For the text-containing cell, return its midpoint in [x, y] coordinate format. 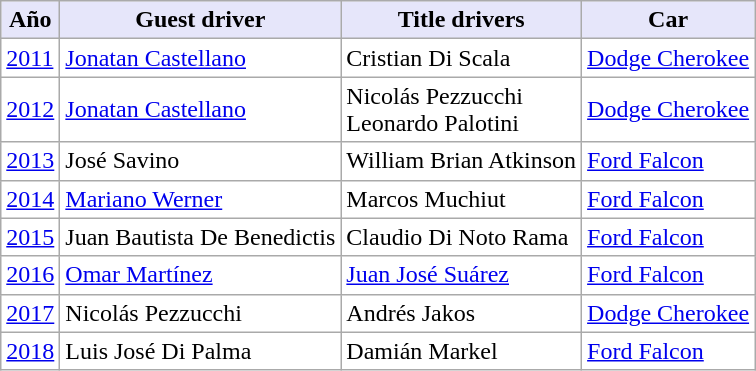
Andrés Jakos [462, 313]
Marcos Muchiut [462, 199]
2012 [30, 110]
Cristian Di Scala [462, 58]
Mariano Werner [200, 199]
Omar Martínez [200, 275]
Nicolás Pezzucchi Leonardo Palotini [462, 110]
Damián Markel [462, 351]
2013 [30, 161]
Title drivers [462, 20]
William Brian Atkinson [462, 161]
Año [30, 20]
2017 [30, 313]
Juan José Suárez [462, 275]
Car [668, 20]
2014 [30, 199]
2018 [30, 351]
Guest driver [200, 20]
2016 [30, 275]
José Savino [200, 161]
2011 [30, 58]
Claudio Di Noto Rama [462, 237]
Juan Bautista De Benedictis [200, 237]
2015 [30, 237]
Luis José Di Palma [200, 351]
Nicolás Pezzucchi [200, 313]
